Locate the cell with the specified text and output its (x, y) center coordinate. 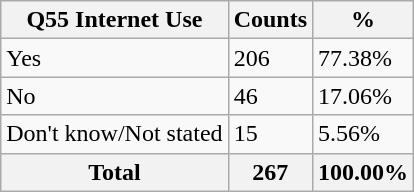
Q55 Internet Use (114, 20)
100.00% (364, 172)
77.38% (364, 58)
Counts (270, 20)
Yes (114, 58)
206 (270, 58)
15 (270, 134)
% (364, 20)
46 (270, 96)
5.56% (364, 134)
Don't know/Not stated (114, 134)
No (114, 96)
17.06% (364, 96)
Total (114, 172)
267 (270, 172)
